Provide the (x, y) coordinate of the cell's center where the given text is located.  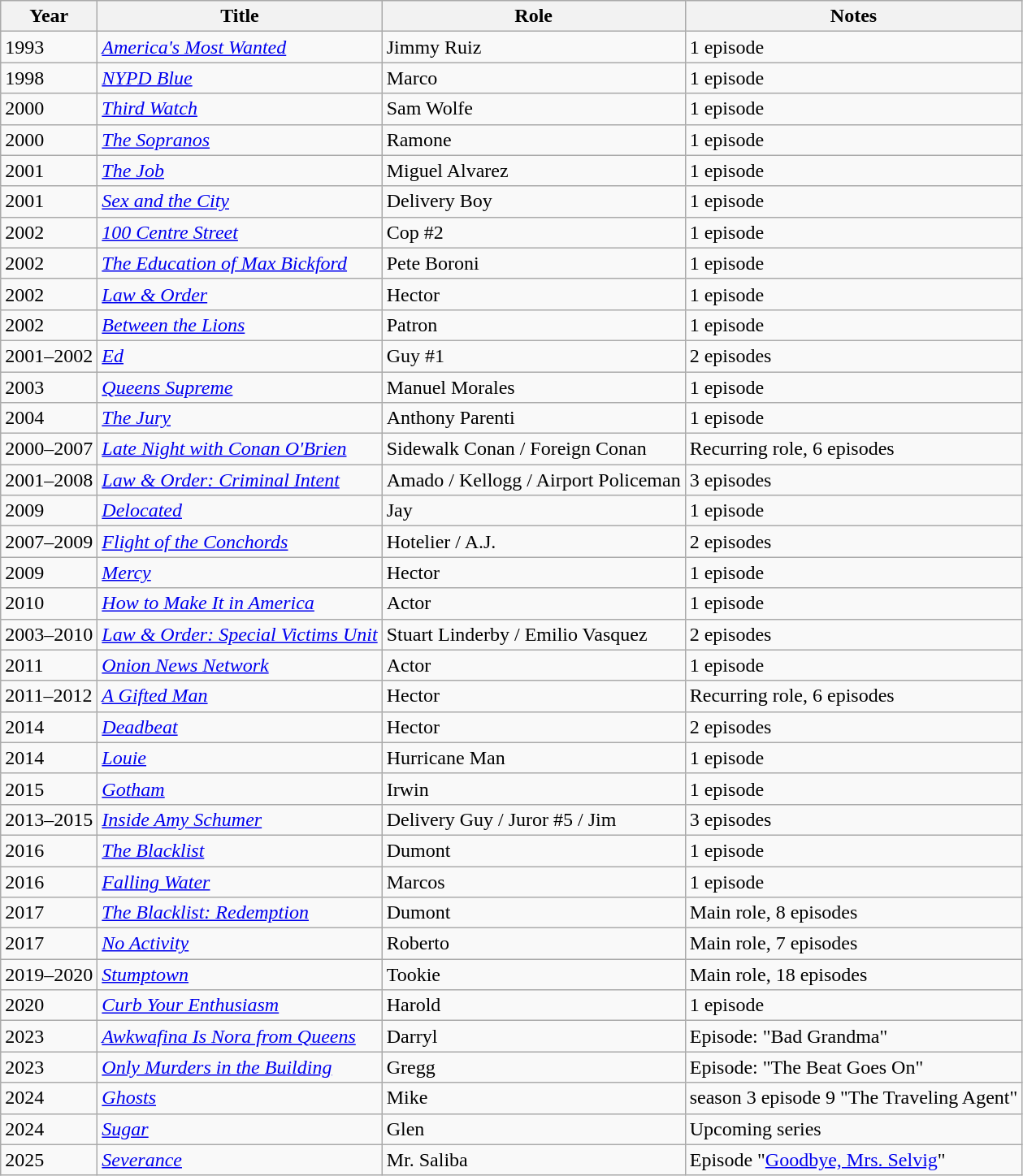
Marco (533, 78)
Year (49, 16)
Cop #2 (533, 232)
Miguel Alvarez (533, 171)
Late Night with Conan O'Brien (240, 449)
1998 (49, 78)
2020 (49, 1005)
Awkwafina Is Nora from Queens (240, 1036)
Mercy (240, 573)
Severance (240, 1160)
Delivery Guy / Juror #5 / Jim (533, 819)
2011–2012 (49, 696)
2003–2010 (49, 634)
Irwin (533, 789)
Main role, 8 episodes (853, 913)
Delivery Boy (533, 201)
2013–2015 (49, 819)
America's Most Wanted (240, 47)
Third Watch (240, 109)
Only Murders in the Building (240, 1067)
Sex and the City (240, 201)
Episode "Goodbye, Mrs. Selvig" (853, 1160)
2003 (49, 387)
Law & Order (240, 294)
The Education of Max Bickford (240, 263)
Anthony Parenti (533, 418)
Gotham (240, 789)
2010 (49, 603)
A Gifted Man (240, 696)
Sam Wolfe (533, 109)
Amado / Kellogg / Airport Policeman (533, 480)
100 Centre Street (240, 232)
2019–2020 (49, 975)
1993 (49, 47)
Jimmy Ruiz (533, 47)
Law & Order: Special Victims Unit (240, 634)
How to Make It in America (240, 603)
The Blacklist (240, 850)
season 3 episode 9 "The Traveling Agent" (853, 1098)
Curb Your Enthusiasm (240, 1005)
Ramone (533, 140)
Harold (533, 1005)
Glen (533, 1129)
2011 (49, 665)
Notes (853, 16)
2000–2007 (49, 449)
Gregg (533, 1067)
Sidewalk Conan / Foreign Conan (533, 449)
Ed (240, 356)
The Blacklist: Redemption (240, 913)
Patron (533, 325)
Between the Lions (240, 325)
Falling Water (240, 881)
Stumptown (240, 975)
Queens Supreme (240, 387)
Darryl (533, 1036)
2001–2002 (49, 356)
Deadbeat (240, 727)
Role (533, 16)
Episode: "Bad Grandma" (853, 1036)
Law & Order: Criminal Intent (240, 480)
The Job (240, 171)
2004 (49, 418)
Delocated (240, 511)
Title (240, 16)
Episode: "The Beat Goes On" (853, 1067)
Mike (533, 1098)
Sugar (240, 1129)
Louie (240, 758)
Roberto (533, 944)
Inside Amy Schumer (240, 819)
Mr. Saliba (533, 1160)
2001–2008 (49, 480)
Main role, 7 episodes (853, 944)
Main role, 18 episodes (853, 975)
Marcos (533, 881)
Tookie (533, 975)
Upcoming series (853, 1129)
Ghosts (240, 1098)
Hurricane Man (533, 758)
Manuel Morales (533, 387)
Guy #1 (533, 356)
2007–2009 (49, 542)
Flight of the Conchords (240, 542)
NYPD Blue (240, 78)
Stuart Linderby / Emilio Vasquez (533, 634)
The Sopranos (240, 140)
Onion News Network (240, 665)
2015 (49, 789)
No Activity (240, 944)
2025 (49, 1160)
Jay (533, 511)
Pete Boroni (533, 263)
The Jury (240, 418)
Hotelier / A.J. (533, 542)
